Detect which cell encompasses the target text, then output its [X, Y] center coordinate. 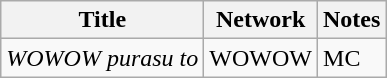
MC [352, 58]
Network [261, 20]
WOWOW [261, 58]
Notes [352, 20]
Title [102, 20]
WOWOW purasu to [102, 58]
